Pinpoint the cell where the given text exists, returning its [X, Y] midpoint coordinate. 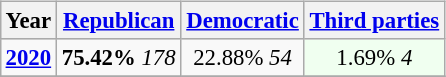
1.69% 4 [374, 58]
Democratic [242, 21]
75.42% 178 [118, 58]
Year [28, 21]
Republican [118, 21]
Third parties [374, 21]
22.88% 54 [242, 58]
2020 [28, 58]
